Output the (x, y) coordinate of the center of the cell containing the given text.  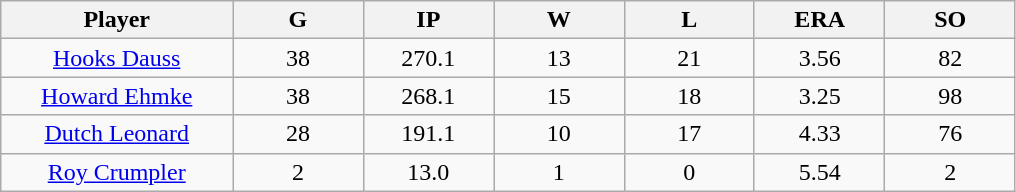
SO (950, 20)
13 (559, 58)
3.56 (819, 58)
G (298, 20)
268.1 (428, 96)
10 (559, 134)
13.0 (428, 172)
ERA (819, 20)
Roy Crumpler (117, 172)
191.1 (428, 134)
1 (559, 172)
18 (689, 96)
17 (689, 134)
IP (428, 20)
21 (689, 58)
270.1 (428, 58)
98 (950, 96)
82 (950, 58)
L (689, 20)
W (559, 20)
76 (950, 134)
0 (689, 172)
4.33 (819, 134)
Dutch Leonard (117, 134)
28 (298, 134)
15 (559, 96)
Howard Ehmke (117, 96)
5.54 (819, 172)
Player (117, 20)
3.25 (819, 96)
Hooks Dauss (117, 58)
